For the text-containing cell, return its midpoint in [X, Y] coordinate format. 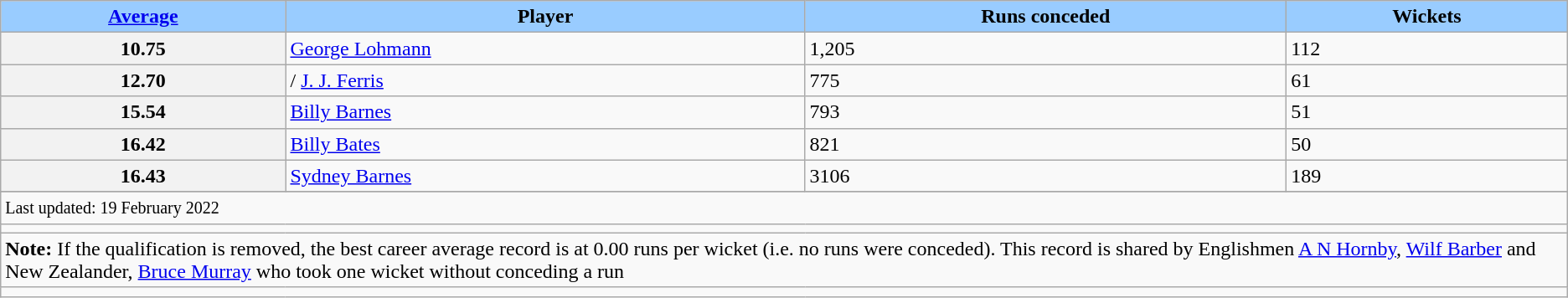
Billy Barnes [545, 112]
Last updated: 19 February 2022 [784, 208]
50 [1427, 144]
51 [1427, 112]
821 [1045, 144]
George Lohmann [545, 49]
Wickets [1427, 17]
793 [1045, 112]
61 [1427, 80]
15.54 [143, 112]
1,205 [1045, 49]
189 [1427, 176]
12.70 [143, 80]
Average [143, 17]
Billy Bates [545, 144]
Sydney Barnes [545, 176]
16.43 [143, 176]
16.42 [143, 144]
3106 [1045, 176]
Player [545, 17]
10.75 [143, 49]
/ J. J. Ferris [545, 80]
112 [1427, 49]
Runs conceded [1045, 17]
775 [1045, 80]
